Provide the (x, y) coordinate of the cell's center where the given text is located.  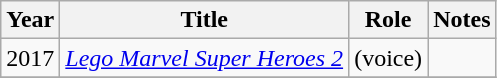
Lego Marvel Super Heroes 2 (204, 58)
Role (388, 20)
Notes (462, 20)
Title (204, 20)
Year (30, 20)
(voice) (388, 58)
2017 (30, 58)
